Determine the [x, y] coordinate at the center of the cell enclosing the given text.  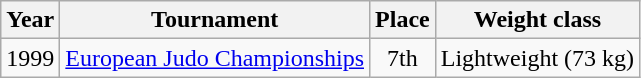
Year [30, 20]
Weight class [537, 20]
1999 [30, 58]
Place [403, 20]
European Judo Championships [215, 58]
7th [403, 58]
Lightweight (73 kg) [537, 58]
Tournament [215, 20]
